For the text-containing cell, return its midpoint in [X, Y] coordinate format. 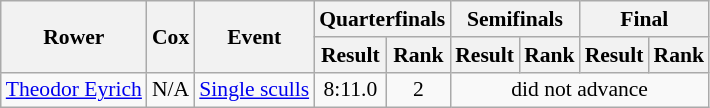
Cox [170, 36]
N/A [170, 90]
8:11.0 [350, 90]
Event [254, 36]
Single sculls [254, 90]
Semifinals [514, 19]
Rower [74, 36]
Final [644, 19]
Quarterfinals [382, 19]
Theodor Eyrich [74, 90]
did not advance [580, 90]
2 [419, 90]
